Output the [X, Y] coordinate of the center of the cell containing the given text.  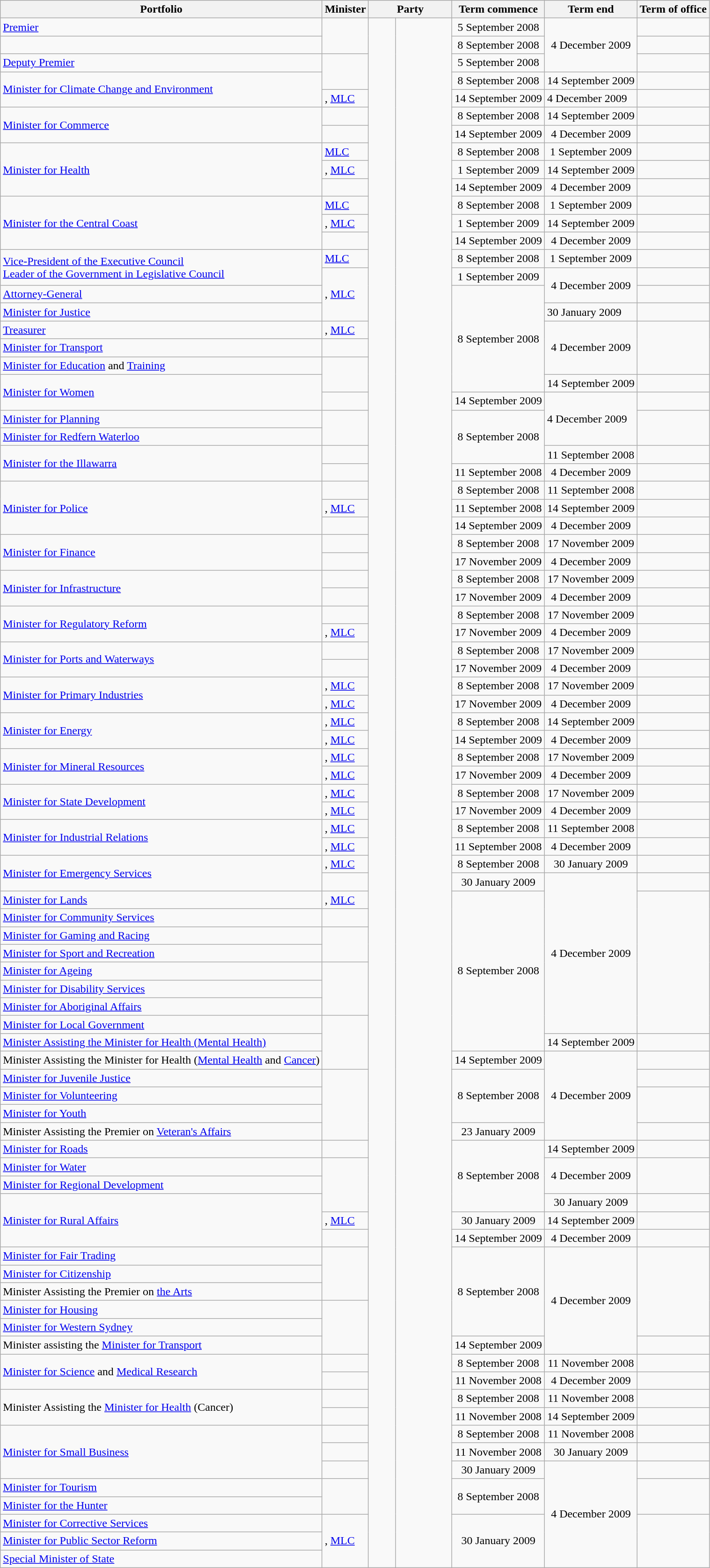
Minister for Fair Trading [161, 1256]
Minister for Science and Medical Research [161, 1372]
Minister for Rural Affairs [161, 1220]
Minister for Emergency Services [161, 873]
Minister for Lands [161, 900]
Minister for Public Sector Reform [161, 1541]
Minister Assisting the Premier on the Arts [161, 1291]
Minister for the Central Coast [161, 223]
Minister Assisting the Minister for Health (Cancer) [161, 1408]
Minister for Aboriginal Affairs [161, 1006]
Minister for Justice [161, 312]
Minister for Industrial Relations [161, 838]
Minister for Sport and Recreation [161, 953]
Minister for Volunteering [161, 1096]
Minister for Mineral Resources [161, 766]
23 January 2009 [498, 1131]
Term commence [498, 9]
Vice-President of the Executive CouncilLeader of the Government in Legislative Council [161, 268]
Minister for Regional Development [161, 1185]
Portfolio [161, 9]
Deputy Premier [161, 63]
Minister Assisting the Premier on Veteran's Affairs [161, 1131]
Minister for the Hunter [161, 1505]
Minister for Energy [161, 730]
Minister for Finance [161, 553]
Minister for Planning [161, 419]
Minister for Youth [161, 1114]
Party [410, 9]
Minister for Local Government [161, 1024]
Minister for Education and Training [161, 365]
Minister for Roads [161, 1149]
Attorney-General [161, 294]
Minister for Women [161, 392]
Premier [161, 27]
Minister for Small Business [161, 1452]
Minister Assisting the Minister for Health (Mental Health and Cancer) [161, 1060]
Term of office [673, 9]
Minister for Western Sydney [161, 1327]
Minister for Health [161, 169]
Minister for Climate Change and Environment [161, 89]
Minister for Commerce [161, 125]
Minister [345, 9]
Minister for the Illawarra [161, 463]
Minister assisting the Minister for Transport [161, 1345]
Minister for Tourism [161, 1488]
Minister for Infrastructure [161, 588]
Minister for Citizenship [161, 1274]
Minister for Ports and Waterways [161, 659]
Minister for Police [161, 508]
Minister Assisting the Minister for Health (Mental Health) [161, 1042]
Treasurer [161, 330]
Minister for Juvenile Justice [161, 1078]
Minister for Disability Services [161, 989]
Term end [591, 9]
Minister for Housing [161, 1309]
Special Minister of State [161, 1559]
Minister for Community Services [161, 918]
Minister for Redfern Waterloo [161, 437]
Minister for Corrective Services [161, 1523]
Minister for Regulatory Reform [161, 624]
Minister for Primary Industries [161, 695]
Minister for Ageing [161, 971]
Minister for Transport [161, 348]
Minister for Water [161, 1167]
Minister for State Development [161, 802]
Minister for Gaming and Racing [161, 935]
